Provide the (x, y) coordinate of the cell's center where the given text is located.  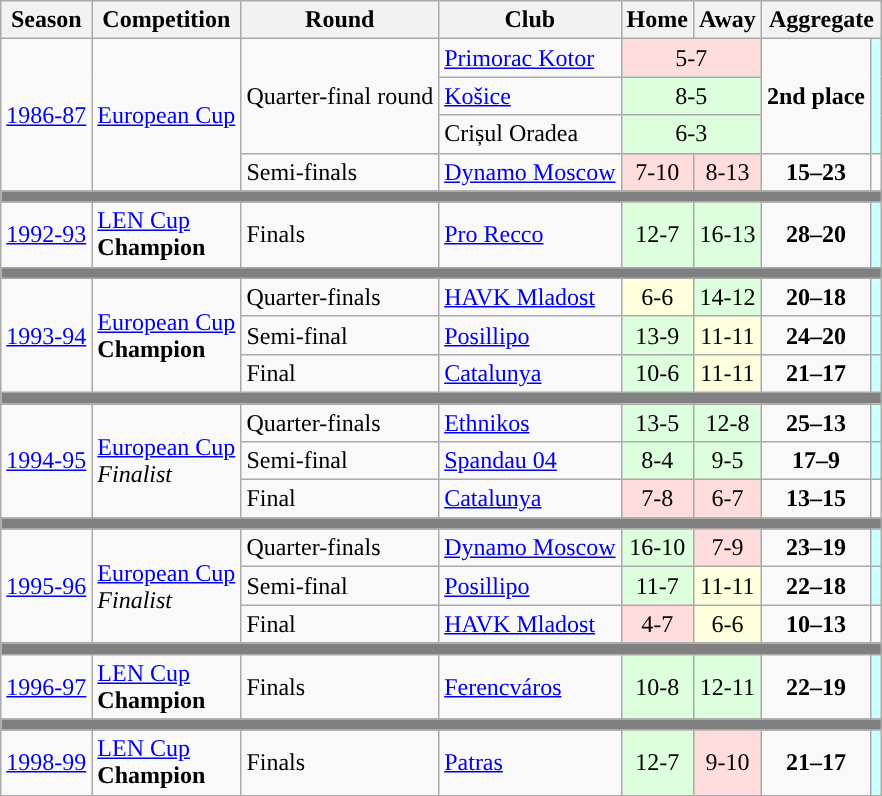
12-8 (727, 423)
Quarter-final round (340, 96)
Košice (530, 96)
Semi-finals (340, 172)
Spandau 04 (530, 461)
Ethnikos (530, 423)
Pro Recco (530, 234)
Ferencváros (530, 686)
14-12 (727, 297)
European Cup (166, 115)
Round (340, 20)
10–13 (816, 624)
11-7 (657, 586)
17–9 (816, 461)
13–15 (816, 499)
16-13 (727, 234)
20–18 (816, 297)
12-11 (727, 686)
13-5 (657, 423)
7-10 (657, 172)
1996-97 (46, 686)
8-5 (691, 96)
22–19 (816, 686)
28–20 (816, 234)
10-8 (657, 686)
1995-96 (46, 586)
5-7 (691, 58)
1993-94 (46, 335)
Aggregate (821, 20)
Home (657, 20)
European Cup Champion (166, 335)
10-6 (657, 373)
Season (46, 20)
24–20 (816, 335)
Competition (166, 20)
Crișul Oradea (530, 134)
1986-87 (46, 115)
6-3 (691, 134)
8-4 (657, 461)
Away (727, 20)
16-10 (657, 548)
2nd place (816, 96)
Club (530, 20)
9-5 (727, 461)
15–23 (816, 172)
1998-99 (46, 762)
6-7 (727, 499)
8-13 (727, 172)
7-9 (727, 548)
1994-95 (46, 461)
4-7 (657, 624)
9-10 (727, 762)
13-9 (657, 335)
25–13 (816, 423)
22–18 (816, 586)
Patras (530, 762)
1992-93 (46, 234)
23–19 (816, 548)
7-8 (657, 499)
Primorac Kotor (530, 58)
